Provide the [x, y] coordinate of the cell's center where the given text is located.  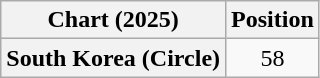
Chart (2025) [114, 20]
Position [273, 20]
South Korea (Circle) [114, 58]
58 [273, 58]
